Capture the cell that displays the provided text and extract its [X, Y] central coordinate. 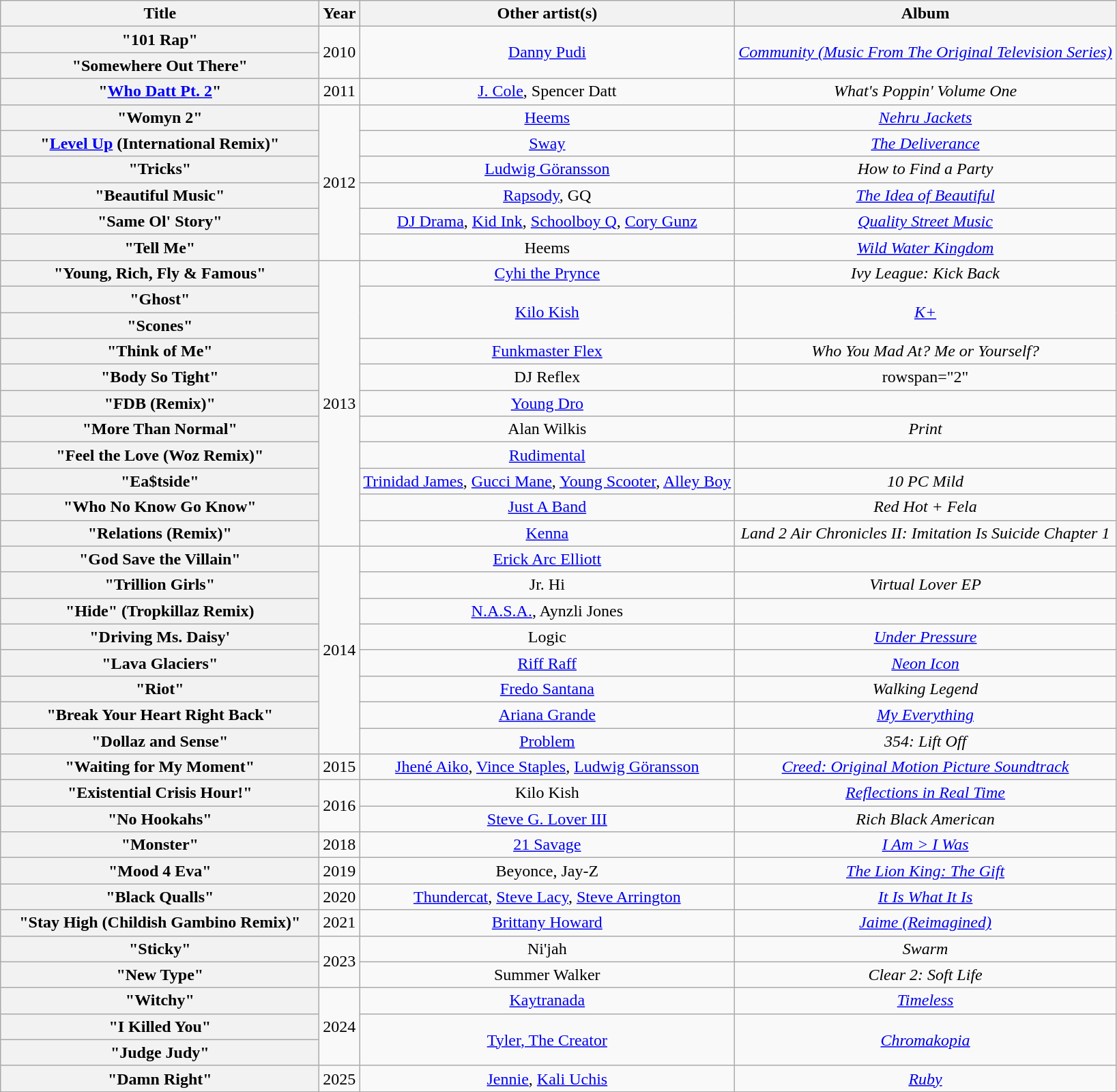
"Who No Know Go Know" [160, 507]
Trinidad James, Gucci Mane, Young Scooter, Alley Boy [547, 481]
"Black Qualls" [160, 897]
"Beautiful Music" [160, 195]
"Sticky" [160, 949]
"I Killed You" [160, 1026]
Wild Water Kingdom [925, 247]
Kenna [547, 533]
Jr. Hi [547, 585]
Danny Pudi [547, 53]
"No Hookahs" [160, 819]
Ariana Grande [547, 715]
"Feel the Love (Woz Remix)" [160, 455]
Brittany Howard [547, 923]
Title [160, 14]
2025 [340, 1078]
"Tell Me" [160, 247]
2020 [340, 897]
"Somewhere Out There" [160, 66]
Beyonce, Jay-Z [547, 871]
Red Hot + Fela [925, 507]
"Same Ol' Story" [160, 221]
Riff Raff [547, 663]
Erick Arc Elliott [547, 559]
I Am > I Was [925, 845]
N.A.S.A., Aynzli Jones [547, 611]
What's Poppin' Volume One [925, 91]
10 PC Mild [925, 481]
Land 2 Air Chronicles II: Imitation Is Suicide Chapter 1 [925, 533]
Community (Music From The Original Television Series) [925, 53]
Year [340, 14]
"Hide" (Tropkillaz Remix) [160, 611]
"Tricks" [160, 169]
"101 Rap" [160, 40]
"Stay High (Childish Gambino Remix)" [160, 923]
Print [925, 429]
"Level Up (International Remix)" [160, 143]
Just A Band [547, 507]
Neon Icon [925, 663]
2010 [340, 53]
2014 [340, 650]
The Lion King: The Gift [925, 871]
Chromakopia [925, 1039]
"Break Your Heart Right Back" [160, 715]
"Driving Ms. Daisy' [160, 637]
"Waiting for My Moment" [160, 767]
2023 [340, 962]
"Riot" [160, 689]
"Womyn 2" [160, 117]
DJ Drama, Kid Ink, Schoolboy Q, Cory Gunz [547, 221]
"Body So Tight" [160, 377]
Virtual Lover EP [925, 585]
"Scones" [160, 326]
Swarm [925, 949]
2011 [340, 91]
Creed: Original Motion Picture Soundtrack [925, 767]
"Trillion Girls" [160, 585]
"Existential Crisis Hour!" [160, 793]
"Witchy" [160, 1001]
2012 [340, 182]
Album [925, 14]
354: Lift Off [925, 741]
"FDB (Remix)" [160, 403]
2015 [340, 767]
"Monster" [160, 845]
Ni'jah [547, 949]
2016 [340, 806]
Who You Mad At? Me or Yourself? [925, 351]
Jhené Aiko, Vince Staples, Ludwig Göransson [547, 767]
Clear 2: Soft Life [925, 975]
"Who Datt Pt. 2" [160, 91]
Funkmaster Flex [547, 351]
Kaytranada [547, 1001]
The Idea of Beautiful [925, 195]
Nehru Jackets [925, 117]
The Deliverance [925, 143]
2018 [340, 845]
Ivy League: Kick Back [925, 273]
2013 [340, 403]
rowspan="2" [925, 377]
"Think of Me" [160, 351]
Problem [547, 741]
Rich Black American [925, 819]
"Young, Rich, Fly & Famous" [160, 273]
"Mood 4 Eva" [160, 871]
Logic [547, 637]
Sway [547, 143]
Summer Walker [547, 975]
"God Save the Villain" [160, 559]
Steve G. Lover III [547, 819]
2024 [340, 1026]
Ludwig Göransson [547, 169]
Cyhi the Prynce [547, 273]
"More Than Normal" [160, 429]
Quality Street Music [925, 221]
J. Cole, Spencer Datt [547, 91]
Rapsody, GQ [547, 195]
Reflections in Real Time [925, 793]
"Damn Right" [160, 1078]
Tyler, The Creator [547, 1039]
2019 [340, 871]
Fredo Santana [547, 689]
Jennie, Kali Uchis [547, 1078]
21 Savage [547, 845]
"Lava Glaciers" [160, 663]
2021 [340, 923]
"New Type" [160, 975]
Alan Wilkis [547, 429]
Timeless [925, 1001]
Under Pressure [925, 637]
How to Find a Party [925, 169]
Jaime (Reimagined) [925, 923]
"Judge Judy" [160, 1052]
My Everything [925, 715]
Young Dro [547, 403]
K+ [925, 312]
Rudimental [547, 455]
"Dollaz and Sense" [160, 741]
Walking Legend [925, 689]
"Relations (Remix)" [160, 533]
"Ea$tside" [160, 481]
Ruby [925, 1078]
DJ Reflex [547, 377]
Thundercat, Steve Lacy, Steve Arrington [547, 897]
"Ghost" [160, 299]
Other artist(s) [547, 14]
It Is What It Is [925, 897]
